Return the [x, y] coordinate for the center point of the cell that contains the specified text.  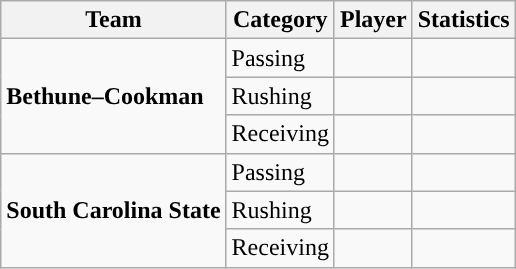
Statistics [464, 20]
Team [114, 20]
South Carolina State [114, 210]
Category [280, 20]
Bethune–Cookman [114, 96]
Player [373, 20]
